Pinpoint the cell where the given text exists, returning its (x, y) midpoint coordinate. 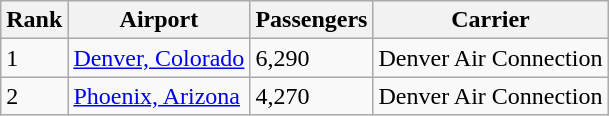
4,270 (312, 96)
Phoenix, Arizona (159, 96)
2 (34, 96)
Denver, Colorado (159, 58)
1 (34, 58)
6,290 (312, 58)
Carrier (490, 20)
Rank (34, 20)
Passengers (312, 20)
Airport (159, 20)
